Search for the cell housing the specified text and yield its (x, y) center coordinate. 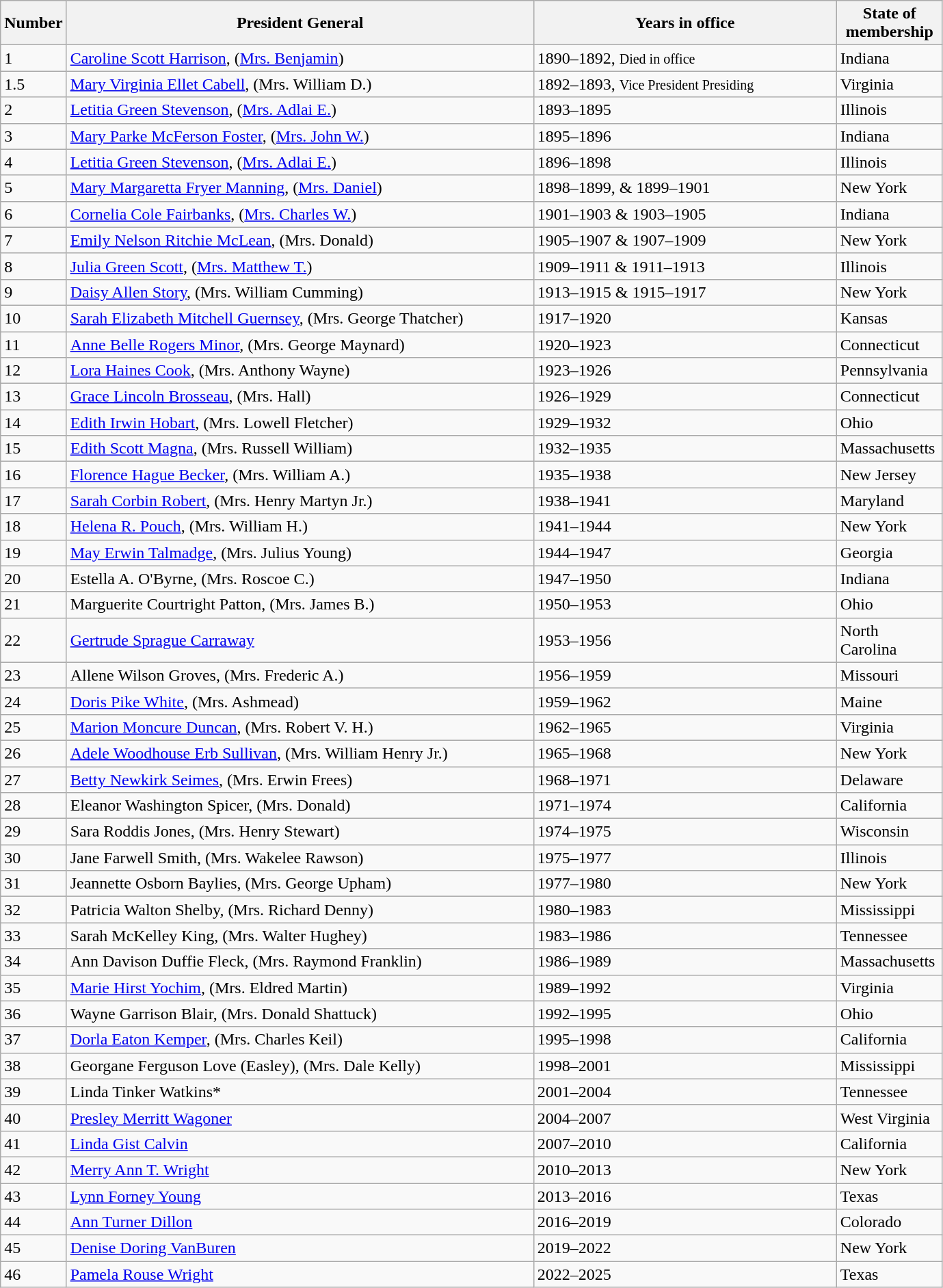
Lynn Forney Young (300, 1196)
North Carolina (889, 640)
Pamela Rouse Wright (300, 1274)
May Erwin Talmadge, (Mrs. Julius Young) (300, 553)
22 (34, 640)
1892–1893, Vice President Presiding (685, 84)
8 (34, 266)
28 (34, 806)
30 (34, 858)
17 (34, 501)
1893–1895 (685, 110)
Grace Lincoln Brosseau, (Mrs. Hall) (300, 397)
Edith Scott Magna, (Mrs. Russell William) (300, 449)
Years in office (685, 23)
3 (34, 136)
1913–1915 & 1915–1917 (685, 292)
1944–1947 (685, 553)
2022–2025 (685, 1274)
1962–1965 (685, 727)
1898–1899, & 1899–1901 (685, 188)
Patricia Walton Shelby, (Mrs. Richard Denny) (300, 910)
1989–1992 (685, 988)
Estella A. O'Byrne, (Mrs. Roscoe C.) (300, 579)
Pennsylvania (889, 371)
2010–2013 (685, 1170)
1938–1941 (685, 501)
2013–2016 (685, 1196)
1896–1898 (685, 162)
1923–1926 (685, 371)
1992–1995 (685, 1014)
24 (34, 701)
1917–1920 (685, 318)
1 (34, 58)
5 (34, 188)
10 (34, 318)
West Virginia (889, 1118)
23 (34, 675)
Merry Ann T. Wright (300, 1170)
40 (34, 1118)
Lora Haines Cook, (Mrs. Anthony Wayne) (300, 371)
39 (34, 1092)
1935–1938 (685, 475)
1974–1975 (685, 832)
Marion Moncure Duncan, (Mrs. Robert V. H.) (300, 727)
35 (34, 988)
Sarah McKelley King, (Mrs. Walter Hughey) (300, 936)
29 (34, 832)
14 (34, 423)
19 (34, 553)
27 (34, 779)
1953–1956 (685, 640)
1890–1892, Died in office (685, 58)
1929–1932 (685, 423)
Ann Davison Duffie Fleck, (Mrs. Raymond Franklin) (300, 962)
Number (34, 23)
Dorla Eaton Kemper, (Mrs. Charles Keil) (300, 1040)
45 (34, 1248)
1968–1971 (685, 779)
Delaware (889, 779)
12 (34, 371)
Wayne Garrison Blair, (Mrs. Donald Shattuck) (300, 1014)
Sara Roddis Jones, (Mrs. Henry Stewart) (300, 832)
1901–1903 & 1903–1905 (685, 214)
Sarah Corbin Robert, (Mrs. Henry Martyn Jr.) (300, 501)
1947–1950 (685, 579)
1965–1968 (685, 753)
Emily Nelson Ritchie McLean, (Mrs. Donald) (300, 240)
32 (34, 910)
41 (34, 1144)
Daisy Allen Story, (Mrs. William Cumming) (300, 292)
11 (34, 344)
1956–1959 (685, 675)
16 (34, 475)
37 (34, 1040)
18 (34, 527)
Caroline Scott Harrison, (Mrs. Benjamin) (300, 58)
Maryland (889, 501)
1895–1896 (685, 136)
Marguerite Courtright Patton, (Mrs. James B.) (300, 605)
Mary Virginia Ellet Cabell, (Mrs. William D.) (300, 84)
6 (34, 214)
Julia Green Scott, (Mrs. Matthew T.) (300, 266)
Anne Belle Rogers Minor, (Mrs. George Maynard) (300, 344)
44 (34, 1222)
Allene Wilson Groves, (Mrs. Frederic A.) (300, 675)
2016–2019 (685, 1222)
1980–1983 (685, 910)
Maine (889, 701)
1998–2001 (685, 1066)
31 (34, 884)
25 (34, 727)
New Jersey (889, 475)
4 (34, 162)
Adele Woodhouse Erb Sullivan, (Mrs. William Henry Jr.) (300, 753)
1926–1929 (685, 397)
Florence Hague Becker, (Mrs. William A.) (300, 475)
Georgane Ferguson Love (Easley), (Mrs. Dale Kelly) (300, 1066)
Linda Tinker Watkins* (300, 1092)
9 (34, 292)
36 (34, 1014)
Gertrude Sprague Carraway (300, 640)
Wisconsin (889, 832)
2019–2022 (685, 1248)
Presley Merritt Wagoner (300, 1118)
1975–1977 (685, 858)
2001–2004 (685, 1092)
1986–1989 (685, 962)
7 (34, 240)
Missouri (889, 675)
1932–1935 (685, 449)
2007–2010 (685, 1144)
42 (34, 1170)
1920–1923 (685, 344)
Betty Newkirk Seimes, (Mrs. Erwin Frees) (300, 779)
Ann Turner Dillon (300, 1222)
26 (34, 753)
Sarah Elizabeth Mitchell Guernsey, (Mrs. George Thatcher) (300, 318)
Edith Irwin Hobart, (Mrs. Lowell Fletcher) (300, 423)
President General (300, 23)
21 (34, 605)
Linda Gist Calvin (300, 1144)
Eleanor Washington Spicer, (Mrs. Donald) (300, 806)
38 (34, 1066)
Kansas (889, 318)
46 (34, 1274)
1995–1998 (685, 1040)
1950–1953 (685, 605)
1909–1911 & 1911–1913 (685, 266)
Mary Parke McFerson Foster, (Mrs. John W.) (300, 136)
34 (34, 962)
1977–1980 (685, 884)
20 (34, 579)
Helena R. Pouch, (Mrs. William H.) (300, 527)
13 (34, 397)
Cornelia Cole Fairbanks, (Mrs. Charles W.) (300, 214)
Marie Hirst Yochim, (Mrs. Eldred Martin) (300, 988)
2004–2007 (685, 1118)
43 (34, 1196)
1.5 (34, 84)
1971–1974 (685, 806)
Georgia (889, 553)
State of membership (889, 23)
15 (34, 449)
Colorado (889, 1222)
Mary Margaretta Fryer Manning, (Mrs. Daniel) (300, 188)
Jeannette Osborn Baylies, (Mrs. George Upham) (300, 884)
1983–1986 (685, 936)
1941–1944 (685, 527)
Doris Pike White, (Mrs. Ashmead) (300, 701)
1905–1907 & 1907–1909 (685, 240)
Jane Farwell Smith, (Mrs. Wakelee Rawson) (300, 858)
33 (34, 936)
1959–1962 (685, 701)
Denise Doring VanBuren (300, 1248)
2 (34, 110)
